Provide the (X, Y) coordinate of the cell's center where the given text is located.  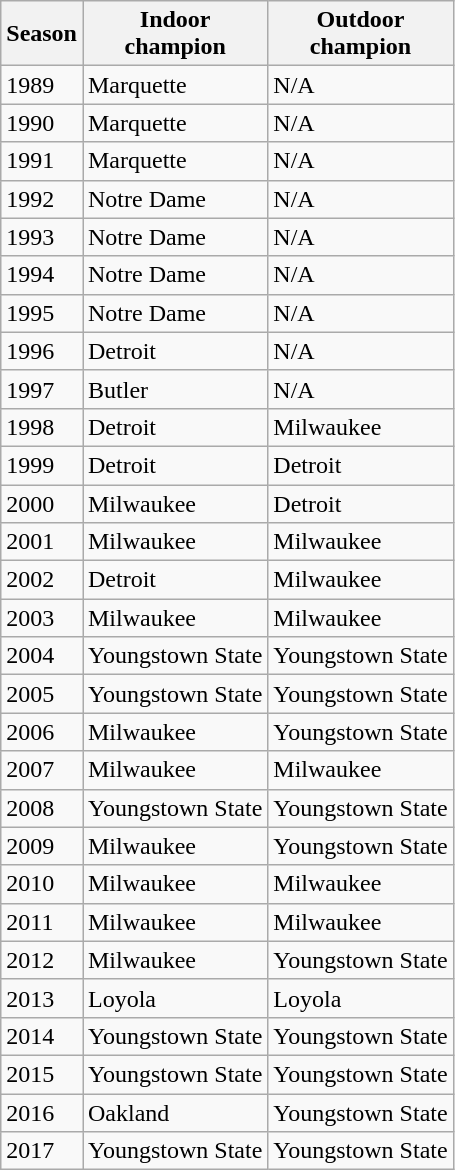
2013 (42, 998)
2012 (42, 960)
1998 (42, 427)
1990 (42, 123)
2005 (42, 694)
2003 (42, 618)
1999 (42, 465)
Butler (174, 389)
1995 (42, 313)
2004 (42, 656)
2001 (42, 542)
2011 (42, 922)
2002 (42, 580)
2014 (42, 1036)
2010 (42, 884)
Outdoorchampion (360, 34)
2008 (42, 808)
2009 (42, 846)
2000 (42, 503)
2015 (42, 1074)
1996 (42, 351)
2006 (42, 732)
Indoorchampion (174, 34)
2017 (42, 1151)
1991 (42, 161)
1994 (42, 275)
2007 (42, 770)
2016 (42, 1113)
Oakland (174, 1113)
Season (42, 34)
1989 (42, 85)
1993 (42, 237)
1997 (42, 389)
1992 (42, 199)
